Return [X, Y] of the center of cell containing provided text 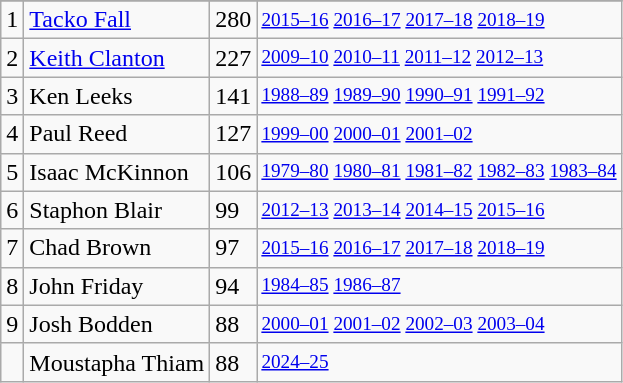
99 [234, 210]
Moustapha Thiam [117, 362]
7 [12, 248]
94 [234, 286]
Ken Leeks [117, 96]
1988–89 1989–90 1990–91 1991–92 [439, 96]
8 [12, 286]
1 [12, 20]
2 [12, 58]
Josh Bodden [117, 324]
2000–01 2001–02 2002–03 2003–04 [439, 324]
6 [12, 210]
106 [234, 172]
97 [234, 248]
Paul Reed [117, 134]
2024–25 [439, 362]
227 [234, 58]
Staphon Blair [117, 210]
280 [234, 20]
John Friday [117, 286]
127 [234, 134]
Tacko Fall [117, 20]
141 [234, 96]
1979–80 1980–81 1981–82 1982–83 1983–84 [439, 172]
Isaac McKinnon [117, 172]
3 [12, 96]
2012–13 2013–14 2014–15 2015–16 [439, 210]
9 [12, 324]
1999–00 2000–01 2001–02 [439, 134]
Keith Clanton [117, 58]
1984–85 1986–87 [439, 286]
Chad Brown [117, 248]
4 [12, 134]
5 [12, 172]
2009–10 2010–11 2011–12 2012–13 [439, 58]
